Return (X, Y) of the center of cell containing provided text 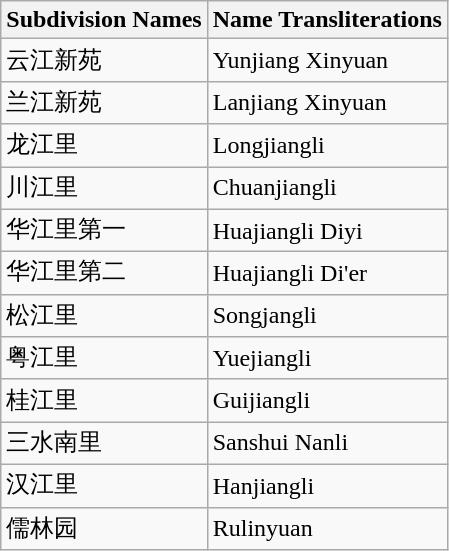
Sanshui Nanli (327, 444)
华江里第二 (104, 274)
Yuejiangli (327, 358)
松江里 (104, 316)
龙江里 (104, 146)
Rulinyuan (327, 528)
Hanjiangli (327, 486)
Huajiangli Diyi (327, 230)
Yunjiang Xinyuan (327, 60)
Subdivision Names (104, 20)
云江新苑 (104, 60)
川江里 (104, 188)
儒林园 (104, 528)
Huajiangli Di'er (327, 274)
Longjiangli (327, 146)
Lanjiang Xinyuan (327, 102)
Guijiangli (327, 400)
三水南里 (104, 444)
Chuanjiangli (327, 188)
粤江里 (104, 358)
Name Transliterations (327, 20)
兰江新苑 (104, 102)
桂江里 (104, 400)
华江里第一 (104, 230)
Songjangli (327, 316)
汉江里 (104, 486)
